Return the [x, y] coordinate for the center point of the cell that contains the specified text.  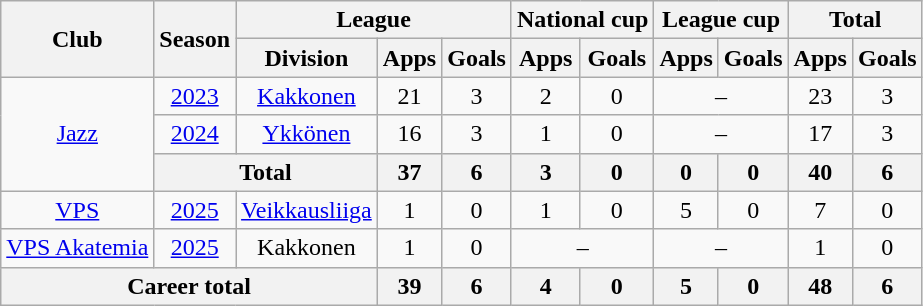
17 [820, 134]
Career total [190, 286]
Season [195, 39]
Ykkönen [307, 134]
National cup [582, 20]
VPS [78, 210]
League cup [721, 20]
16 [409, 134]
Division [307, 58]
21 [409, 96]
37 [409, 172]
7 [820, 210]
48 [820, 286]
23 [820, 96]
4 [545, 286]
2023 [195, 96]
39 [409, 286]
2024 [195, 134]
Club [78, 39]
League [374, 20]
VPS Akatemia [78, 248]
40 [820, 172]
Jazz [78, 134]
Veikkausliiga [307, 210]
2 [545, 96]
